Extract the (x, y) coordinate from the center of the cell holding the provided text.  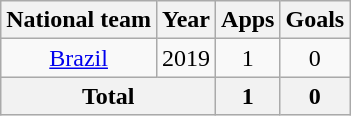
Goals (315, 20)
2019 (186, 58)
Apps (248, 20)
Year (186, 20)
National team (79, 20)
Brazil (79, 58)
Total (108, 96)
